From the cell containing the given text, extract its center point as (X, Y) coordinate. 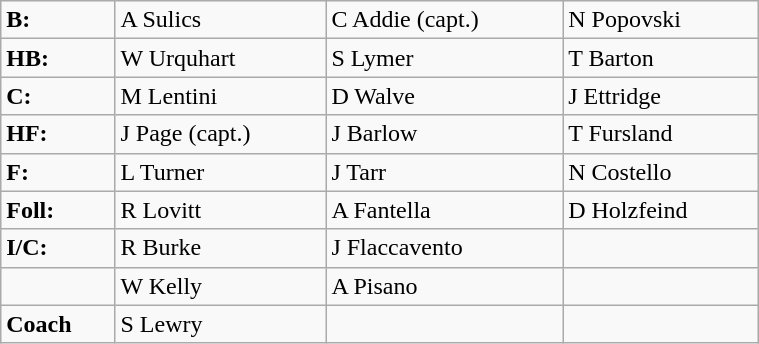
W Kelly (220, 286)
C Addie (capt.) (444, 20)
A Fantella (444, 210)
J Page (capt.) (220, 134)
B: (58, 20)
D Holzfeind (660, 210)
HF: (58, 134)
R Burke (220, 248)
A Pisano (444, 286)
A Sulics (220, 20)
N Popovski (660, 20)
HB: (58, 58)
N Costello (660, 172)
D Walve (444, 96)
R Lovitt (220, 210)
I/C: (58, 248)
J Barlow (444, 134)
T Barton (660, 58)
J Ettridge (660, 96)
F: (58, 172)
Foll: (58, 210)
W Urquhart (220, 58)
T Fursland (660, 134)
S Lymer (444, 58)
Coach (58, 324)
C: (58, 96)
S Lewry (220, 324)
J Flaccavento (444, 248)
L Turner (220, 172)
J Tarr (444, 172)
M Lentini (220, 96)
